Determine the (x, y) coordinate at the center of the cell enclosing the given text.  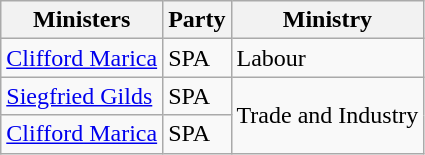
Labour (328, 58)
Ministry (328, 20)
Trade and Industry (328, 115)
Ministers (82, 20)
Siegfried Gilds (82, 96)
Party (197, 20)
